Identify which cell holds the provided text, then report its (X, Y) central coordinate. 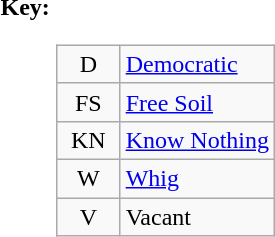
Free Soil (197, 102)
Whig (197, 178)
KN (89, 140)
Know Nothing (197, 140)
V (89, 217)
Democratic (197, 64)
FS (89, 102)
D (89, 64)
W (89, 178)
Vacant (197, 217)
